Capture the cell that displays the provided text and extract its [x, y] central coordinate. 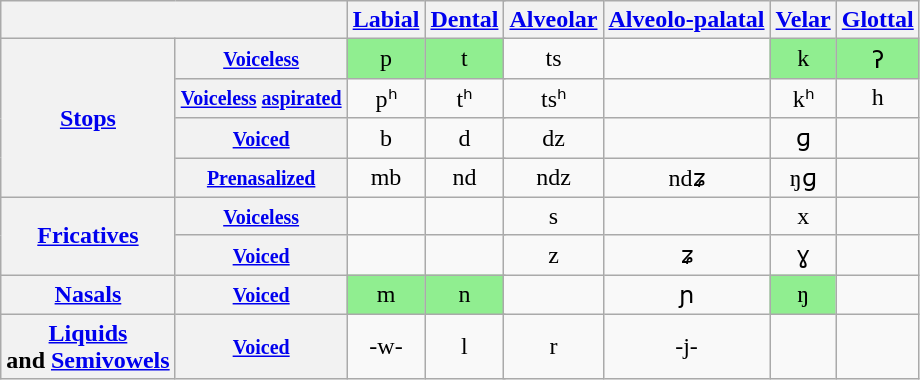
kʰ [803, 98]
ɡ [803, 138]
ŋ [803, 295]
k [803, 59]
Labial [386, 20]
Prenasalized [261, 178]
Liquidsand Semivowels [88, 346]
ʔ [878, 59]
n [464, 295]
z [554, 255]
b [386, 138]
pʰ [386, 98]
x [803, 216]
Fricatives [88, 236]
dz [554, 138]
-j- [686, 346]
mb [386, 178]
Nasals [88, 295]
p [386, 59]
Velar [803, 20]
ndʑ [686, 178]
ʑ [686, 255]
d [464, 138]
Alveolo-palatal [686, 20]
ŋɡ [803, 178]
ɲ [686, 295]
Glottal [878, 20]
tʰ [464, 98]
Voiceless aspirated [261, 98]
s [554, 216]
-w- [386, 346]
Dental [464, 20]
t [464, 59]
ɣ [803, 255]
tsʰ [554, 98]
h [878, 98]
Stops [88, 118]
ts [554, 59]
nd [464, 178]
m [386, 295]
ndz [554, 178]
Alveolar [554, 20]
r [554, 346]
l [464, 346]
